Search for the cell housing the specified text and yield its [x, y] center coordinate. 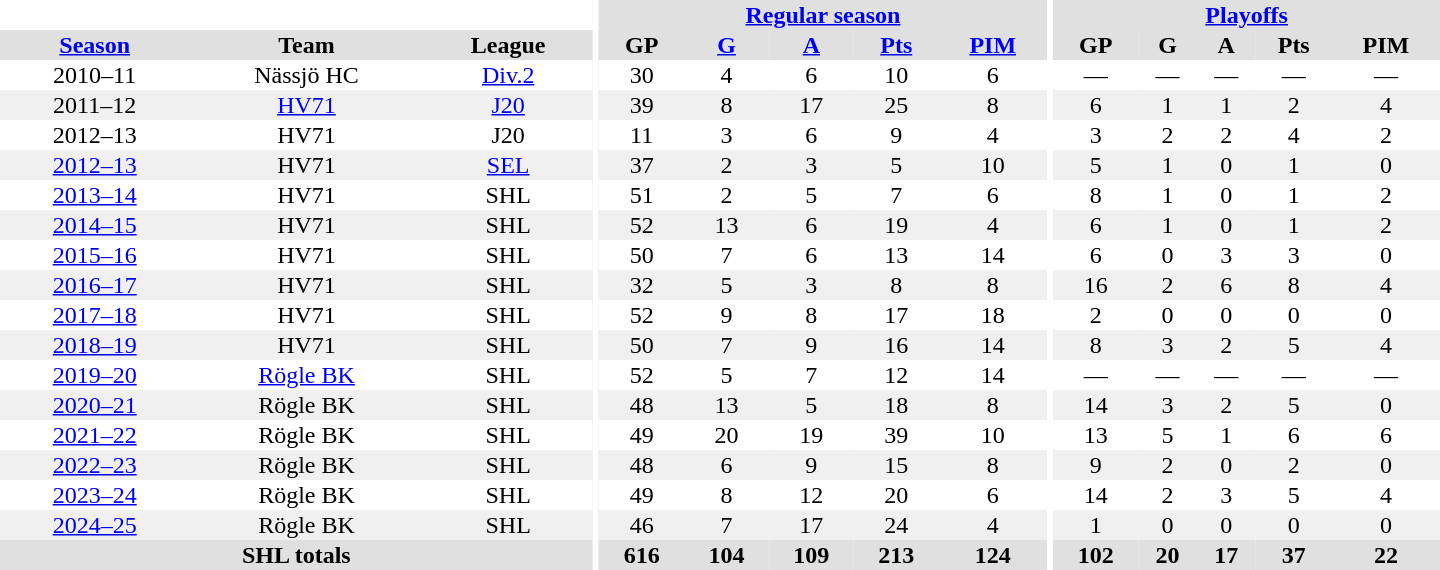
2015–16 [94, 255]
30 [642, 75]
2018–19 [94, 345]
32 [642, 285]
2010–11 [94, 75]
46 [642, 525]
SEL [508, 165]
109 [812, 555]
Div.2 [508, 75]
2017–18 [94, 315]
2020–21 [94, 405]
2016–17 [94, 285]
Regular season [823, 15]
124 [993, 555]
2022–23 [94, 465]
22 [1386, 555]
11 [642, 135]
2019–20 [94, 375]
51 [642, 195]
Season [94, 45]
25 [896, 105]
Team [306, 45]
102 [1096, 555]
24 [896, 525]
104 [726, 555]
2024–25 [94, 525]
213 [896, 555]
2011–12 [94, 105]
SHL totals [296, 555]
2013–14 [94, 195]
League [508, 45]
Playoffs [1246, 15]
2023–24 [94, 495]
Nässjö HC [306, 75]
2021–22 [94, 435]
616 [642, 555]
15 [896, 465]
2014–15 [94, 225]
